Locate the cell with the specified text and output its [x, y] center coordinate. 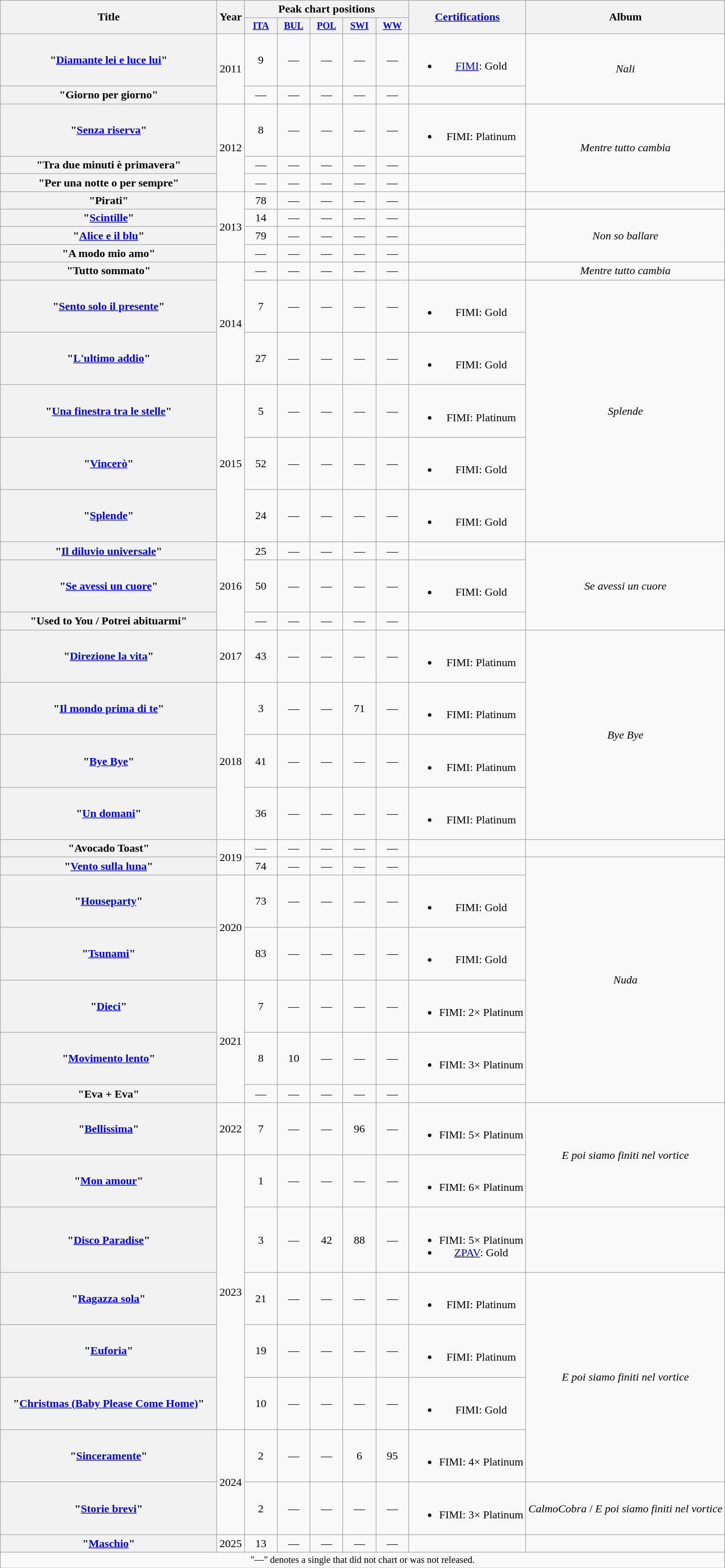
"Sinceramente" [109, 1456]
BUL [294, 26]
14 [261, 218]
6 [359, 1456]
"Se avessi un cuore" [109, 585]
2014 [231, 323]
19 [261, 1351]
"Alice e il blu" [109, 236]
"Sento solo il presente" [109, 306]
2013 [231, 227]
2021 [231, 1041]
"Splende" [109, 516]
5 [261, 411]
Non so ballare [625, 236]
"Vento sulla luna" [109, 866]
71 [359, 709]
"Tutto sommato" [109, 271]
FIMI: 6× Platinum [468, 1181]
"Mon amour" [109, 1181]
9 [261, 59]
FIMI: 2× Platinum [468, 1006]
"Disco Paradise" [109, 1240]
"Un domani" [109, 814]
"Pirati" [109, 200]
"Dieci" [109, 1006]
"Una finestra tra le stelle" [109, 411]
2024 [231, 1482]
79 [261, 236]
CalmoCobra / E poi siamo finiti nel vortice [625, 1509]
"Per una notte o per sempre" [109, 183]
Nali [625, 69]
"Houseparty" [109, 901]
25 [261, 551]
"Euforia" [109, 1351]
50 [261, 585]
Se avessi un cuore [625, 585]
"Ragazza sola" [109, 1298]
"Scintille" [109, 218]
"Avocado Toast" [109, 848]
1 [261, 1181]
"A modo mio amo" [109, 253]
2018 [231, 761]
42 [327, 1240]
"Bellissima" [109, 1128]
"Tsunami" [109, 954]
"Diamante lei e luce lui" [109, 59]
"Tra due minuti è primavera" [109, 165]
Certifications [468, 17]
"L'ultimo addio" [109, 358]
ITA [261, 26]
"Bye Bye" [109, 761]
WW [392, 26]
2017 [231, 656]
13 [261, 1543]
27 [261, 358]
"Maschio" [109, 1543]
24 [261, 516]
2020 [231, 927]
"Christmas (Baby Please Come Home)" [109, 1404]
Title [109, 17]
FIMI: 4× Platinum [468, 1456]
2025 [231, 1543]
"Storie brevi" [109, 1509]
"Il diluvio universale" [109, 551]
"Giorno per giorno" [109, 95]
96 [359, 1128]
Album [625, 17]
36 [261, 814]
"Vincerò" [109, 463]
Splende [625, 411]
Peak chart positions [327, 9]
"Il mondo prima di te" [109, 709]
Year [231, 17]
"—" denotes a single that did not chart or was not released. [363, 1560]
2022 [231, 1128]
"Eva + Eva" [109, 1093]
43 [261, 656]
2019 [231, 857]
POL [327, 26]
74 [261, 866]
2015 [231, 463]
SWI [359, 26]
88 [359, 1240]
FIMI: 5× PlatinumZPAV: Gold [468, 1240]
21 [261, 1298]
2011 [231, 69]
2016 [231, 585]
83 [261, 954]
Bye Bye [625, 735]
"Movimento lento" [109, 1059]
Nuda [625, 980]
"Senza riserva" [109, 130]
"Direzione la vita" [109, 656]
41 [261, 761]
FIMI: 5× Platinum [468, 1128]
52 [261, 463]
95 [392, 1456]
73 [261, 901]
2023 [231, 1292]
"Used to You / Potrei abituarmi" [109, 621]
2012 [231, 148]
78 [261, 200]
